Pinpoint the cell where the given text exists, returning its [X, Y] midpoint coordinate. 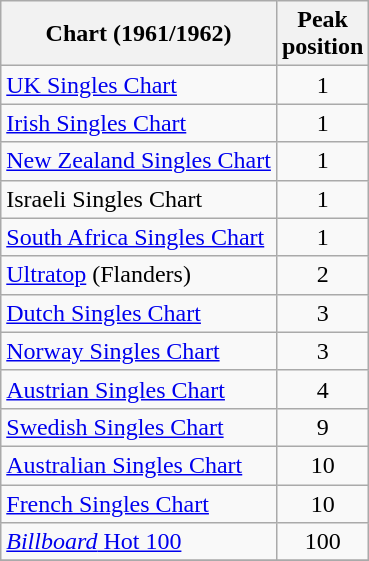
New Zealand Singles Chart [139, 161]
Australian Singles Chart [139, 465]
100 [322, 542]
South Africa Singles Chart [139, 237]
French Singles Chart [139, 503]
Irish Singles Chart [139, 123]
Austrian Singles Chart [139, 389]
Dutch Singles Chart [139, 313]
Israeli Singles Chart [139, 199]
Chart (1961/1962) [139, 34]
Ultratop (Flanders) [139, 275]
2 [322, 275]
4 [322, 389]
Billboard Hot 100 [139, 542]
Swedish Singles Chart [139, 427]
Peakposition [322, 34]
Norway Singles Chart [139, 351]
9 [322, 427]
UK Singles Chart [139, 85]
